Find where the given text appears and provide that cell's center as [x, y] coordinate. 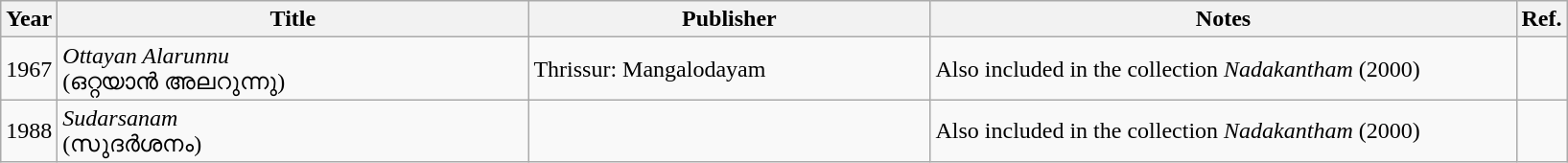
Publisher [729, 19]
Ottayan Alarunnu(ഒറ്റയാൻ അലറുന്നു) [293, 69]
1967 [29, 69]
Ref. [1542, 19]
Sudarsanam(സുദർശനം) [293, 130]
Title [293, 19]
Year [29, 19]
Notes [1224, 19]
1988 [29, 130]
Thrissur: Mangalodayam [729, 69]
